For the text-containing cell, return its midpoint in (X, Y) coordinate format. 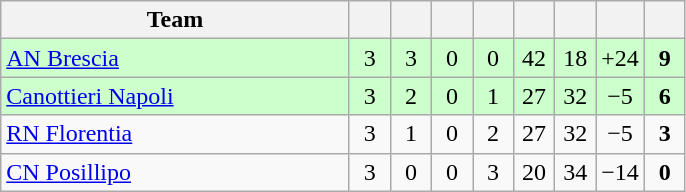
18 (576, 58)
34 (576, 172)
20 (534, 172)
6 (664, 96)
AN Brescia (176, 58)
−14 (620, 172)
+24 (620, 58)
9 (664, 58)
Team (176, 20)
Canottieri Napoli (176, 96)
42 (534, 58)
CN Posillipo (176, 172)
RN Florentia (176, 134)
